Extract the (x, y) coordinate from the center of the cell holding the provided text.  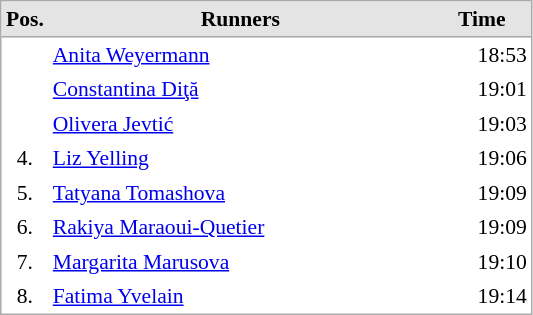
18:53 (482, 55)
8. (26, 296)
Fatima Yvelain (240, 296)
Margarita Marusova (240, 261)
Time (482, 20)
Runners (240, 20)
5. (26, 193)
19:06 (482, 158)
6. (26, 227)
Tatyana Tomashova (240, 193)
Pos. (26, 20)
Liz Yelling (240, 158)
7. (26, 261)
Olivera Jevtić (240, 123)
4. (26, 158)
Constantina Diţă (240, 89)
Rakiya Maraoui-Quetier (240, 227)
19:01 (482, 89)
Anita Weyermann (240, 55)
19:10 (482, 261)
19:14 (482, 296)
19:03 (482, 123)
